Locate the cell with the specified text and output its (x, y) center coordinate. 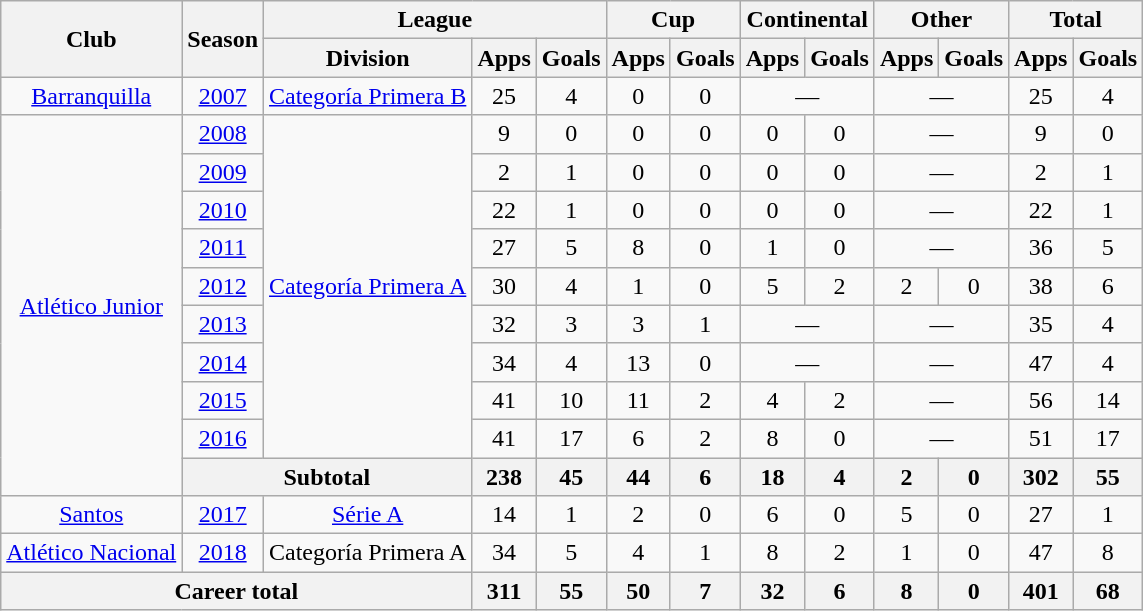
51 (1041, 438)
2008 (223, 134)
2012 (223, 286)
Atlético Junior (92, 306)
2011 (223, 248)
Cup (673, 20)
2007 (223, 96)
2015 (223, 400)
Division (368, 58)
2017 (223, 515)
Série A (368, 515)
401 (1041, 591)
2009 (223, 172)
2016 (223, 438)
238 (504, 477)
38 (1041, 286)
League (436, 20)
35 (1041, 324)
2013 (223, 324)
Atlético Nacional (92, 553)
311 (504, 591)
Barranquilla (92, 96)
7 (705, 591)
56 (1041, 400)
Other (941, 20)
Season (223, 39)
10 (571, 400)
Subtotal (327, 477)
Career total (236, 591)
11 (638, 400)
30 (504, 286)
2014 (223, 362)
2018 (223, 553)
68 (1108, 591)
13 (638, 362)
2010 (223, 210)
Santos (92, 515)
Total (1076, 20)
50 (638, 591)
Categoría Primera B (368, 96)
44 (638, 477)
18 (772, 477)
45 (571, 477)
Continental (807, 20)
302 (1041, 477)
36 (1041, 248)
Club (92, 39)
